Determine the (X, Y) coordinate at the center of the cell enclosing the given text.  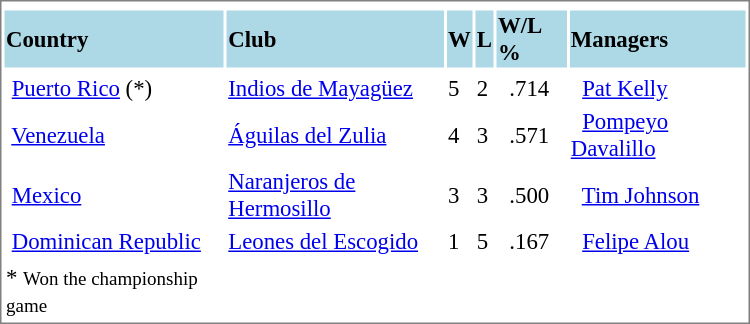
Felipe Alou (657, 241)
Naranjeros de Hermosillo (336, 194)
W/L % (531, 38)
Tim Johnson (657, 194)
Pat Kelly (657, 89)
.714 (531, 89)
.500 (531, 194)
Club (336, 38)
Leones del Escogido (336, 241)
Mexico (114, 194)
Águilas del Zulia (336, 134)
.571 (531, 134)
Indios de Mayagüez (336, 89)
1 (459, 241)
4 (459, 134)
Dominican Republic (114, 241)
Venezuela (114, 134)
Puerto Rico (*) (114, 89)
Managers (657, 38)
L (484, 38)
.167 (531, 241)
Country (114, 38)
* Won the championship game (114, 290)
Pompeyo Davalillo (657, 134)
W (459, 38)
2 (484, 89)
